Output the (x, y) coordinate of the center of the cell containing the given text.  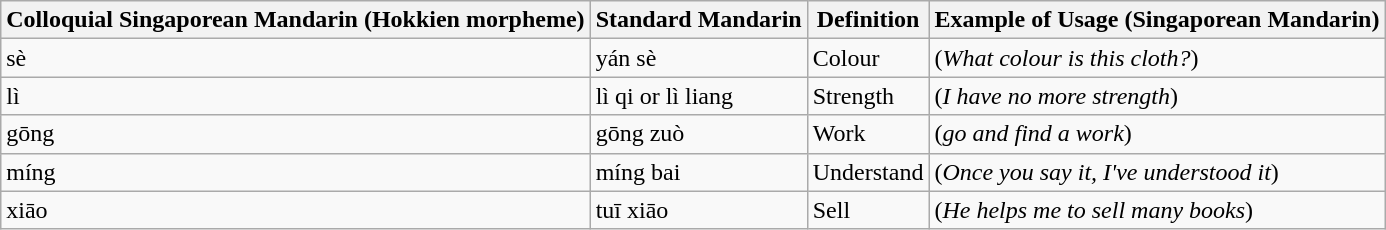
sè (296, 58)
Standard Mandarin (698, 20)
lì qi or lì liang (698, 96)
(Once you say it, I've understood it) (1157, 172)
yán sè (698, 58)
míng (296, 172)
Colour (868, 58)
Sell (868, 210)
Definition (868, 20)
Example of Usage (Singaporean Mandarin) (1157, 20)
(He helps me to sell many books) (1157, 210)
gōng zuò (698, 134)
míng bai (698, 172)
(go and find a work) (1157, 134)
Understand (868, 172)
Strength (868, 96)
Colloquial Singaporean Mandarin (Hokkien morpheme) (296, 20)
Work (868, 134)
(I have no more strength) (1157, 96)
xiāo (296, 210)
(What colour is this cloth?) (1157, 58)
lì (296, 96)
gōng (296, 134)
tuī xiāo (698, 210)
